For the text-containing cell, return its midpoint in [X, Y] coordinate format. 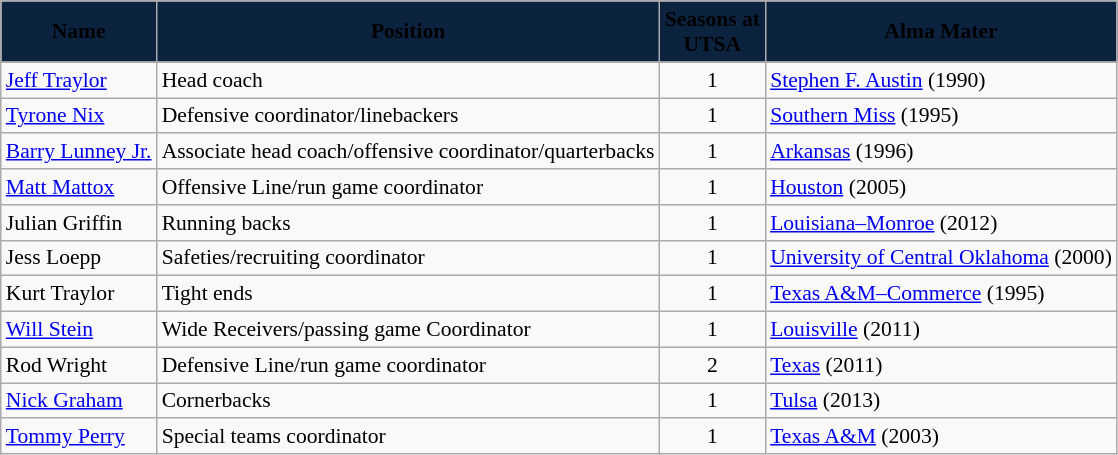
Running backs [408, 223]
Texas A&M (2003) [941, 437]
Tulsa (2013) [941, 401]
Kurt Traylor [79, 294]
Special teams coordinator [408, 437]
Stephen F. Austin (1990) [941, 80]
Louisiana–Monroe (2012) [941, 223]
Will Stein [79, 330]
Southern Miss (1995) [941, 116]
Jeff Traylor [79, 80]
Julian Griffin [79, 223]
Defensive Line/run game coordinator [408, 365]
Texas A&M–Commerce (1995) [941, 294]
Position [408, 32]
Defensive coordinator/linebackers [408, 116]
Tommy Perry [79, 437]
Arkansas (1996) [941, 152]
Cornerbacks [408, 401]
Tight ends [408, 294]
2 [712, 365]
Texas (2011) [941, 365]
University of Central Oklahoma (2000) [941, 258]
Jess Loepp [79, 258]
Matt Mattox [79, 187]
Name [79, 32]
Seasons atUTSA [712, 32]
Offensive Line/run game coordinator [408, 187]
Nick Graham [79, 401]
Associate head coach/offensive coordinator/quarterbacks [408, 152]
Head coach [408, 80]
Tyrone Nix [79, 116]
Louisville (2011) [941, 330]
Barry Lunney Jr. [79, 152]
Houston (2005) [941, 187]
Rod Wright [79, 365]
Safeties/recruiting coordinator [408, 258]
Alma Mater [941, 32]
Wide Receivers/passing game Coordinator [408, 330]
